Output the (X, Y) coordinate of the center of the cell containing the given text.  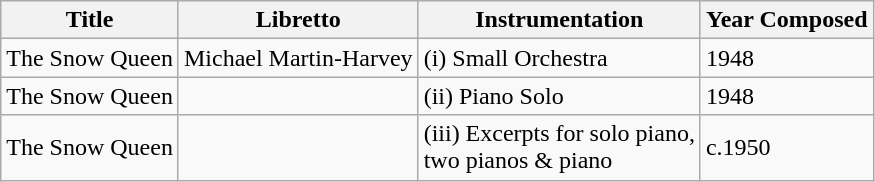
Michael Martin-Harvey (298, 58)
(iii) Excerpts for solo piano,two pianos & piano (559, 148)
Instrumentation (559, 20)
(ii) Piano Solo (559, 96)
Year Composed (786, 20)
Libretto (298, 20)
c.1950 (786, 148)
Title (90, 20)
(i) Small Orchestra (559, 58)
